Return [X, Y] of the center of cell containing provided text 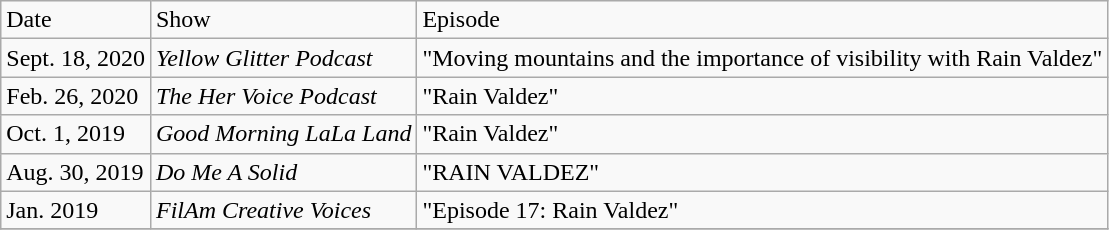
Do Me A Solid [283, 172]
Good Morning LaLa Land [283, 134]
Sept. 18, 2020 [76, 58]
Episode [762, 20]
"RAIN VALDEZ" [762, 172]
FilAm Creative Voices [283, 210]
Jan. 2019 [76, 210]
Aug. 30, 2019 [76, 172]
"Episode 17: Rain Valdez" [762, 210]
Show [283, 20]
Yellow Glitter Podcast [283, 58]
The Her Voice Podcast [283, 96]
Feb. 26, 2020 [76, 96]
Date [76, 20]
Oct. 1, 2019 [76, 134]
"Moving mountains and the importance of visibility with Rain Valdez" [762, 58]
